Search for the cell housing the specified text and yield its [X, Y] center coordinate. 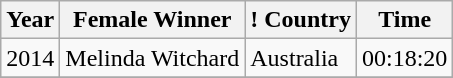
Year [30, 20]
Female Winner [152, 20]
Melinda Witchard [152, 58]
2014 [30, 58]
Australia [301, 58]
Time [404, 20]
00:18:20 [404, 58]
! Country [301, 20]
